Capture the cell that displays the provided text and extract its (X, Y) central coordinate. 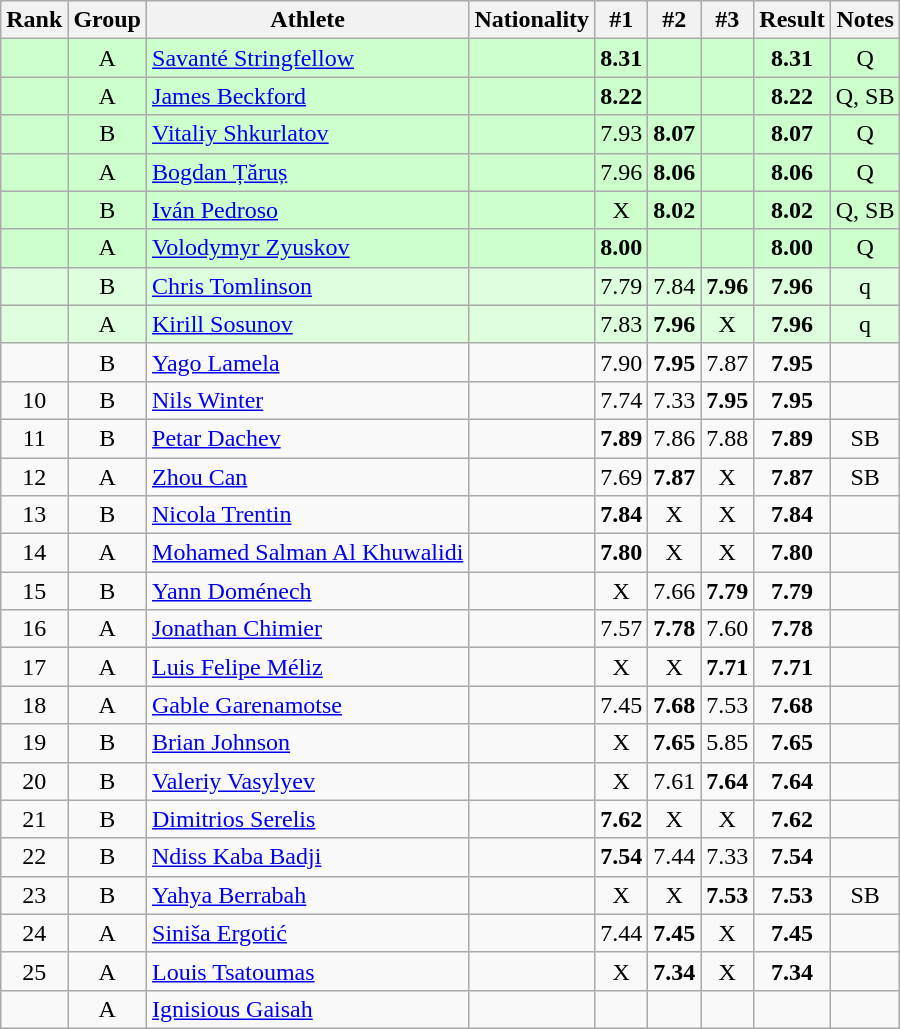
7.88 (728, 438)
Jonathan Chimier (308, 629)
#1 (622, 20)
Zhou Can (308, 477)
7.57 (622, 629)
Ndiss Kaba Badji (308, 857)
Ignisious Gaisah (308, 1009)
17 (34, 667)
Notes (865, 20)
Chris Tomlinson (308, 286)
25 (34, 971)
Group (108, 20)
Luis Felipe Méliz (308, 667)
Athlete (308, 20)
11 (34, 438)
23 (34, 895)
20 (34, 781)
Dimitrios Serelis (308, 819)
5.85 (728, 743)
24 (34, 933)
Savanté Stringfellow (308, 58)
10 (34, 400)
Siniša Ergotić (308, 933)
13 (34, 515)
7.60 (728, 629)
Petar Dachev (308, 438)
7.83 (622, 324)
Mohamed Salman Al Khuwalidi (308, 553)
Nicola Trentin (308, 515)
7.74 (622, 400)
Rank (34, 20)
18 (34, 705)
7.90 (622, 362)
19 (34, 743)
Bogdan Țăruș (308, 172)
22 (34, 857)
Yahya Berrabah (308, 895)
15 (34, 591)
Kirill Sosunov (308, 324)
7.66 (674, 591)
Valeriy Vasylyev (308, 781)
Result (792, 20)
Brian Johnson (308, 743)
16 (34, 629)
Nils Winter (308, 400)
7.86 (674, 438)
#3 (728, 20)
Nationality (532, 20)
Yann Doménech (308, 591)
7.69 (622, 477)
7.93 (622, 134)
Iván Pedroso (308, 210)
Yago Lamela (308, 362)
21 (34, 819)
7.61 (674, 781)
12 (34, 477)
Gable Garenamotse (308, 705)
James Beckford (308, 96)
14 (34, 553)
Louis Tsatoumas (308, 971)
Vitaliy Shkurlatov (308, 134)
Volodymyr Zyuskov (308, 248)
#2 (674, 20)
